Return [X, Y] of the center of cell containing provided text 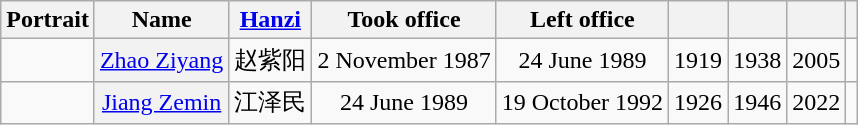
19 October 1992 [582, 102]
Hanzi [270, 20]
Took office [404, 20]
Portrait [48, 20]
赵紫阳 [270, 60]
2022 [816, 102]
2 November 1987 [404, 60]
1946 [758, 102]
江泽民 [270, 102]
Left office [582, 20]
Jiang Zemin [161, 102]
2005 [816, 60]
Zhao Ziyang [161, 60]
1938 [758, 60]
1926 [698, 102]
Name [161, 20]
1919 [698, 60]
